Detect which cell encompasses the target text, then output its (X, Y) center coordinate. 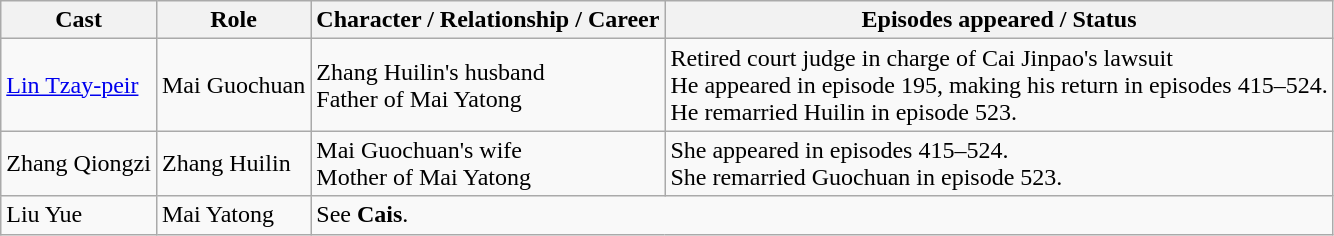
Zhang Huilin's husband Father of Mai Yatong (488, 85)
See Cais. (822, 215)
She appeared in episodes 415–524. She remarried Guochuan in episode 523. (999, 164)
Cast (79, 20)
Mai Guochuan's wife Mother of Mai Yatong (488, 164)
Zhang Huilin (233, 164)
Zhang Qiongzi (79, 164)
Character / Relationship / Career (488, 20)
Mai Guochuan (233, 85)
Episodes appeared / Status (999, 20)
Role (233, 20)
Lin Tzay-peir (79, 85)
Mai Yatong (233, 215)
Liu Yue (79, 215)
